Pinpoint the cell where the given text exists, returning its [X, Y] midpoint coordinate. 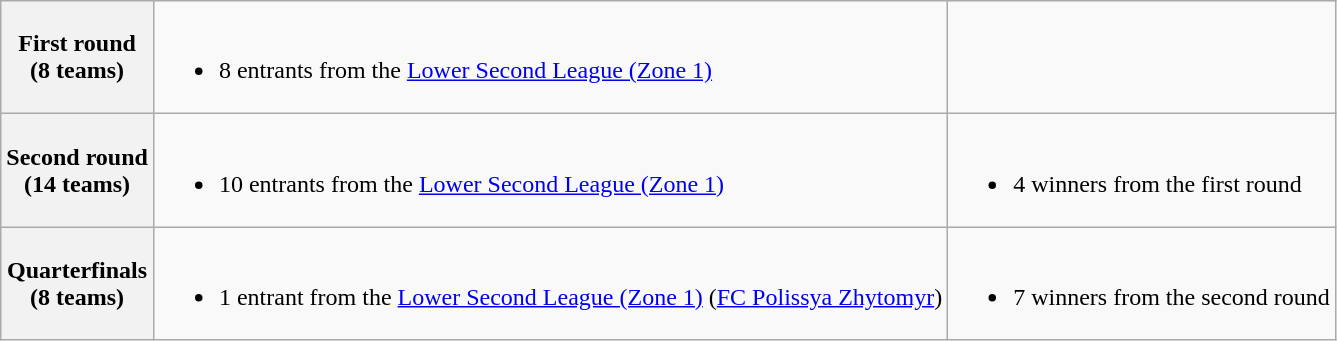
1 entrant from the Lower Second League (Zone 1) (FC Polissya Zhytomyr) [550, 284]
First round (8 teams) [78, 58]
Second round (14 teams) [78, 170]
10 entrants from the Lower Second League (Zone 1) [550, 170]
8 entrants from the Lower Second League (Zone 1) [550, 58]
Quarterfinals (8 teams) [78, 284]
4 winners from the first round [1142, 170]
7 winners from the second round [1142, 284]
